Find where the given text appears and provide that cell's center as (x, y) coordinate. 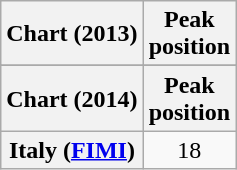
18 (189, 150)
Chart (2014) (72, 98)
Italy (FIMI) (72, 150)
Chart (2013) (72, 34)
